Provide the (X, Y) coordinate of the cell's center where the given text is located.  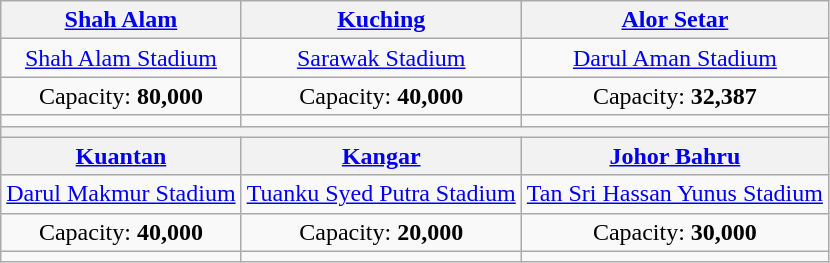
Kuching (381, 20)
Kuantan (121, 156)
Alor Setar (674, 20)
Tan Sri Hassan Yunus Stadium (674, 194)
Tuanku Syed Putra Stadium (381, 194)
Darul Aman Stadium (674, 58)
Sarawak Stadium (381, 58)
Shah Alam Stadium (121, 58)
Johor Bahru (674, 156)
Capacity: 32,387 (674, 96)
Capacity: 80,000 (121, 96)
Capacity: 30,000 (674, 232)
Darul Makmur Stadium (121, 194)
Shah Alam (121, 20)
Capacity: 20,000 (381, 232)
Kangar (381, 156)
